Extract the (X, Y) coordinate from the center of the cell holding the provided text.  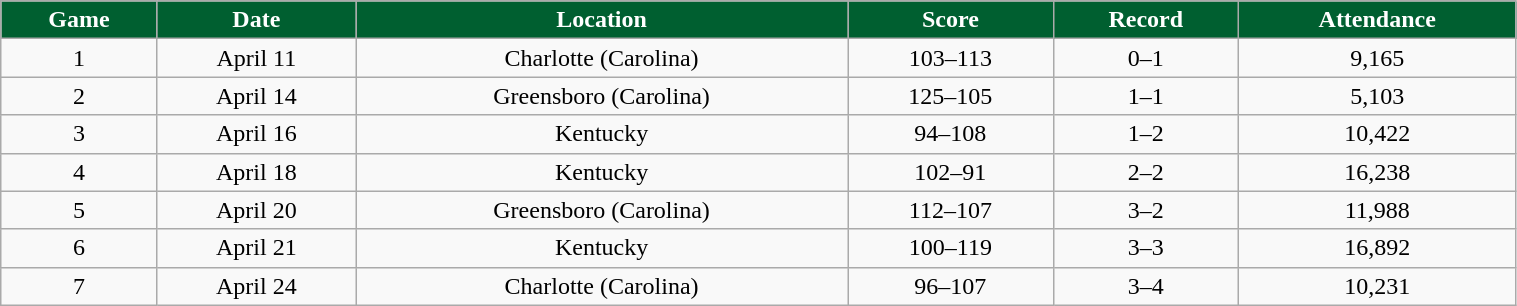
April 16 (256, 134)
April 18 (256, 172)
5 (79, 210)
10,231 (1377, 286)
96–107 (951, 286)
1–1 (1146, 96)
100–119 (951, 248)
16,238 (1377, 172)
16,892 (1377, 248)
102–91 (951, 172)
Game (79, 20)
April 20 (256, 210)
0–1 (1146, 58)
10,422 (1377, 134)
April 24 (256, 286)
5,103 (1377, 96)
1–2 (1146, 134)
3–4 (1146, 286)
1 (79, 58)
9,165 (1377, 58)
Record (1146, 20)
11,988 (1377, 210)
3 (79, 134)
Score (951, 20)
April 14 (256, 96)
Attendance (1377, 20)
4 (79, 172)
Date (256, 20)
3–2 (1146, 210)
3–3 (1146, 248)
125–105 (951, 96)
April 21 (256, 248)
April 11 (256, 58)
2–2 (1146, 172)
2 (79, 96)
94–108 (951, 134)
6 (79, 248)
112–107 (951, 210)
7 (79, 286)
Location (602, 20)
103–113 (951, 58)
